Output the [X, Y] coordinate of the center of the cell containing the given text.  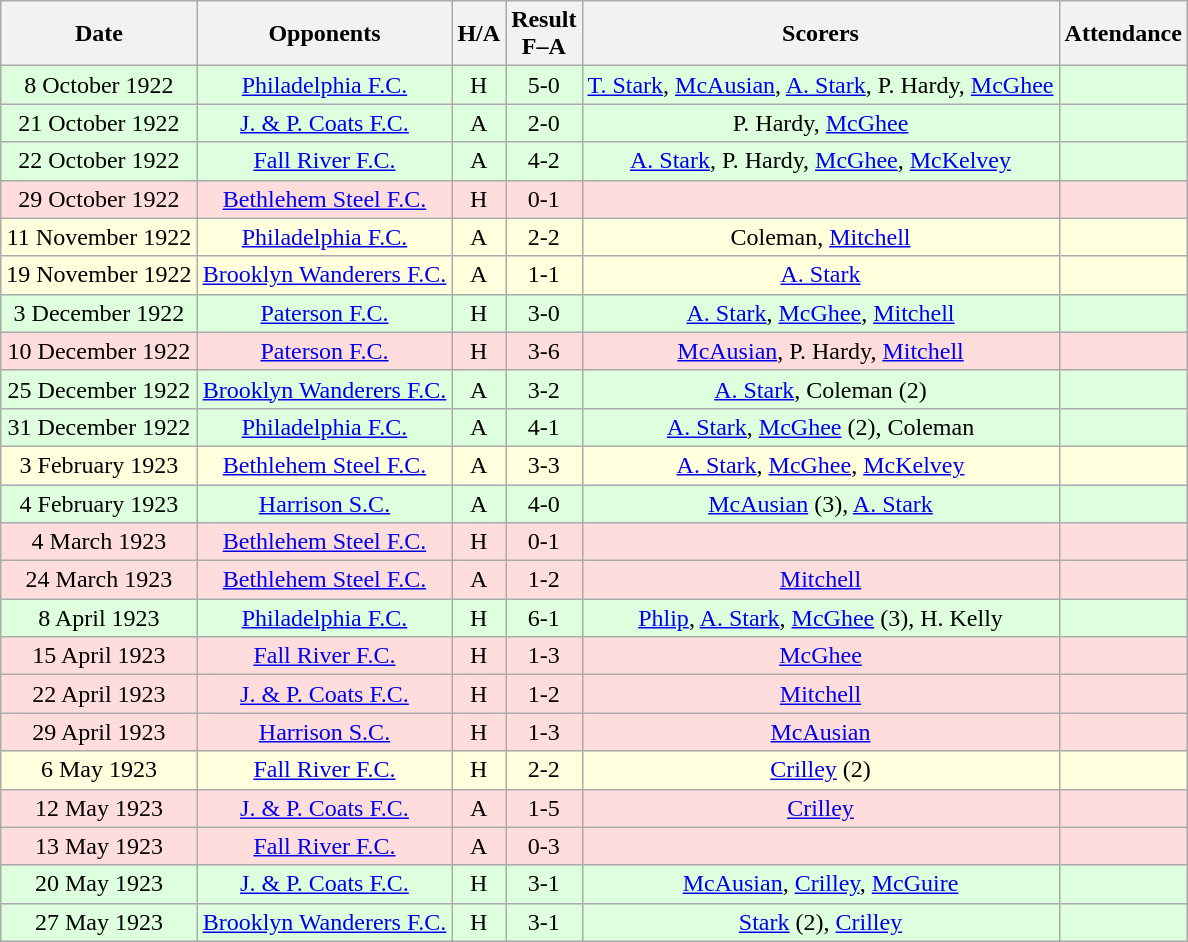
10 December 1922 [99, 351]
ResultF–A [544, 34]
4-1 [544, 427]
3 February 1923 [99, 465]
31 December 1922 [99, 427]
P. Hardy, McGhee [820, 123]
T. Stark, McAusian, A. Stark, P. Hardy, McGhee [820, 85]
Crilley [820, 808]
A. Stark, McGhee (2), Coleman [820, 427]
A. Stark [820, 275]
24 March 1923 [99, 580]
Date [99, 34]
0-3 [544, 846]
Opponents [324, 34]
Crilley (2) [820, 770]
29 April 1923 [99, 732]
3 December 1922 [99, 313]
19 November 1922 [99, 275]
A. Stark, McGhee, Mitchell [820, 313]
4-0 [544, 503]
25 December 1922 [99, 389]
20 May 1923 [99, 884]
3-0 [544, 313]
6-1 [544, 618]
McAusian (3), A. Stark [820, 503]
27 May 1923 [99, 922]
Attendance [1123, 34]
12 May 1923 [99, 808]
A. Stark, McGhee, McKelvey [820, 465]
A. Stark, P. Hardy, McGhee, McKelvey [820, 161]
4 February 1923 [99, 503]
3-2 [544, 389]
1-1 [544, 275]
5-0 [544, 85]
Coleman, Mitchell [820, 237]
McAusian, P. Hardy, Mitchell [820, 351]
A. Stark, Coleman (2) [820, 389]
H/A [479, 34]
21 October 1922 [99, 123]
15 April 1923 [99, 656]
29 October 1922 [99, 199]
4-2 [544, 161]
1-5 [544, 808]
4 March 1923 [99, 542]
McGhee [820, 656]
6 May 1923 [99, 770]
2-0 [544, 123]
22 October 1922 [99, 161]
8 October 1922 [99, 85]
McAusian [820, 732]
McAusian, Crilley, McGuire [820, 884]
22 April 1923 [99, 694]
3-3 [544, 465]
Stark (2), Crilley [820, 922]
13 May 1923 [99, 846]
Scorers [820, 34]
8 April 1923 [99, 618]
Phlip, A. Stark, McGhee (3), H. Kelly [820, 618]
11 November 1922 [99, 237]
3-6 [544, 351]
